For the text-containing cell, return its midpoint in [x, y] coordinate format. 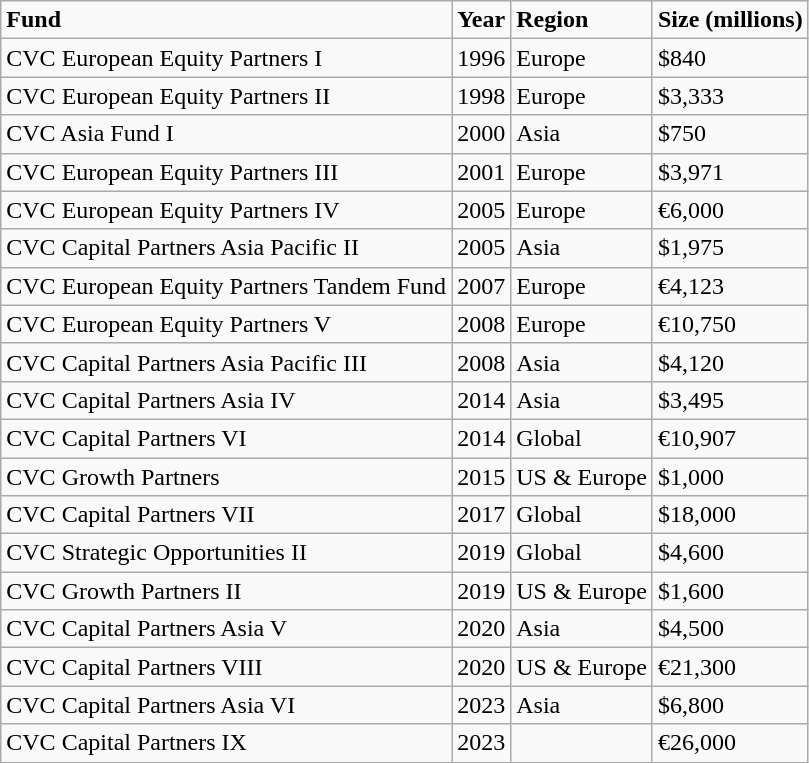
€10,750 [730, 324]
1998 [482, 96]
CVC Growth Partners [226, 477]
$1,000 [730, 477]
CVC European Equity Partners IV [226, 210]
CVC Capital Partners Asia IV [226, 400]
€21,300 [730, 667]
CVC Growth Partners II [226, 591]
2000 [482, 134]
$1,600 [730, 591]
€10,907 [730, 438]
$1,975 [730, 248]
$750 [730, 134]
2015 [482, 477]
$6,800 [730, 705]
$840 [730, 58]
Fund [226, 20]
$4,600 [730, 553]
CVC European Equity Partners II [226, 96]
Size (millions) [730, 20]
2017 [482, 515]
€6,000 [730, 210]
Year [482, 20]
$3,333 [730, 96]
CVC Asia Fund I [226, 134]
CVC European Equity Partners V [226, 324]
CVC Strategic Opportunities II [226, 553]
$3,971 [730, 172]
CVC Capital Partners VI [226, 438]
CVC European Equity Partners Tandem Fund [226, 286]
CVC Capital Partners IX [226, 743]
€4,123 [730, 286]
CVC Capital Partners Asia VI [226, 705]
$4,500 [730, 629]
€26,000 [730, 743]
CVC European Equity Partners I [226, 58]
$4,120 [730, 362]
CVC Capital Partners Asia Pacific II [226, 248]
Region [582, 20]
1996 [482, 58]
$3,495 [730, 400]
CVC Capital Partners VII [226, 515]
$18,000 [730, 515]
CVC European Equity Partners III [226, 172]
2001 [482, 172]
CVC Capital Partners Asia V [226, 629]
CVC Capital Partners Asia Pacific III [226, 362]
2007 [482, 286]
CVC Capital Partners VIII [226, 667]
